For the text-containing cell, return its midpoint in [x, y] coordinate format. 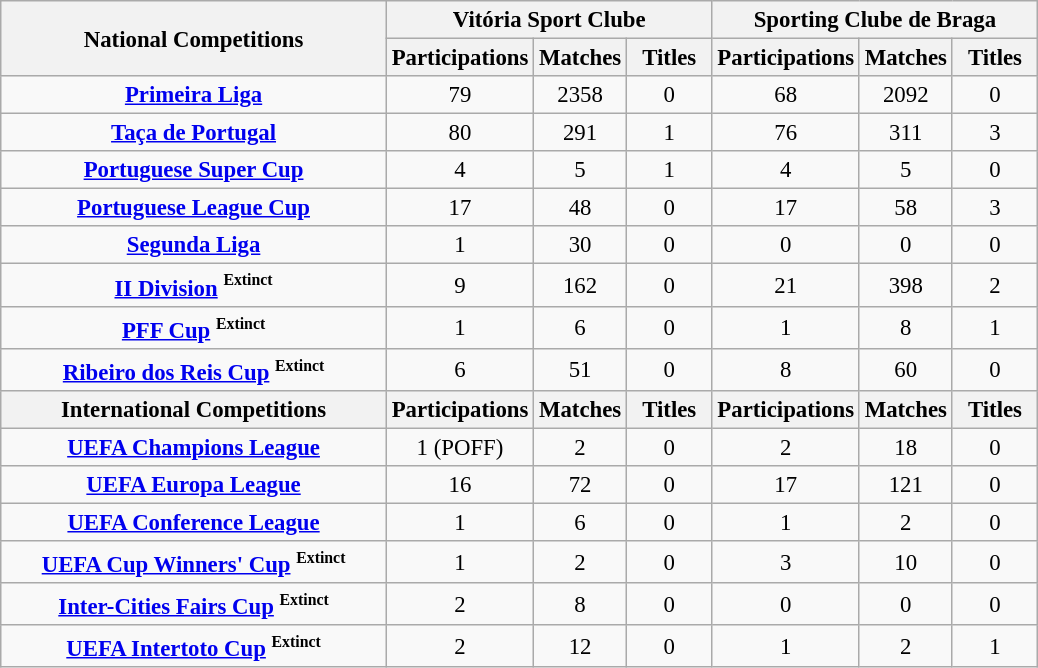
UEFA Intertoto Cup Extinct [194, 646]
79 [460, 95]
80 [460, 133]
10 [906, 562]
16 [460, 485]
68 [786, 95]
II Division Extinct [194, 285]
291 [580, 133]
Taça de Portugal [194, 133]
162 [580, 285]
12 [580, 646]
9 [460, 285]
1 (POFF) [460, 447]
Segunda Liga [194, 245]
21 [786, 285]
Sporting Clube de Braga [875, 20]
International Competitions [194, 410]
Ribeiro dos Reis Cup Extinct [194, 369]
76 [786, 133]
Inter-Cities Fairs Cup Extinct [194, 604]
30 [580, 245]
Portuguese League Cup [194, 208]
58 [906, 208]
398 [906, 285]
UEFA Champions League [194, 447]
48 [580, 208]
121 [906, 485]
PFF Cup Extinct [194, 327]
2092 [906, 95]
60 [906, 369]
UEFA Conference League [194, 522]
UEFA Cup Winners' Cup Extinct [194, 562]
2358 [580, 95]
72 [580, 485]
National Competitions [194, 38]
Portuguese Super Cup [194, 170]
18 [906, 447]
311 [906, 133]
Primeira Liga [194, 95]
51 [580, 369]
UEFA Europa League [194, 485]
Vitória Sport Clube [549, 20]
